Locate the cell with the specified text and output its (X, Y) center coordinate. 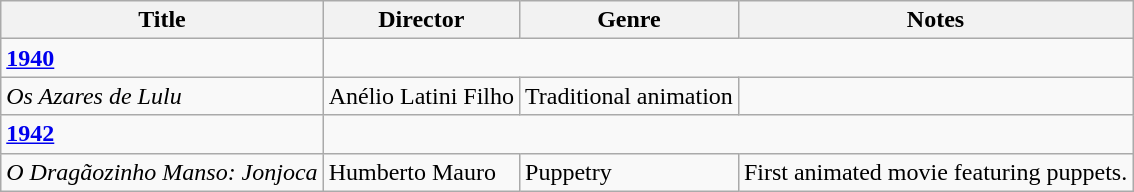
Humberto Mauro (421, 172)
Genre (630, 20)
Anélio Latini Filho (421, 96)
First animated movie featuring puppets. (935, 172)
Traditional animation (630, 96)
Notes (935, 20)
Puppetry (630, 172)
1942 (162, 134)
1940 (162, 58)
Title (162, 20)
Os Azares de Lulu (162, 96)
O Dragãozinho Manso: Jonjoca (162, 172)
Director (421, 20)
